Locate the cell with the specified text and output its (x, y) center coordinate. 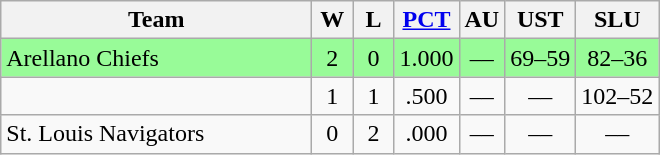
AU (482, 20)
Arellano Chiefs (156, 58)
.000 (426, 134)
St. Louis Navigators (156, 134)
.500 (426, 96)
UST (540, 20)
69–59 (540, 58)
Team (156, 20)
PCT (426, 20)
102–52 (618, 96)
L (374, 20)
W (332, 20)
1.000 (426, 58)
82–36 (618, 58)
SLU (618, 20)
